Determine the [x, y] coordinate at the center of the cell enclosing the given text.  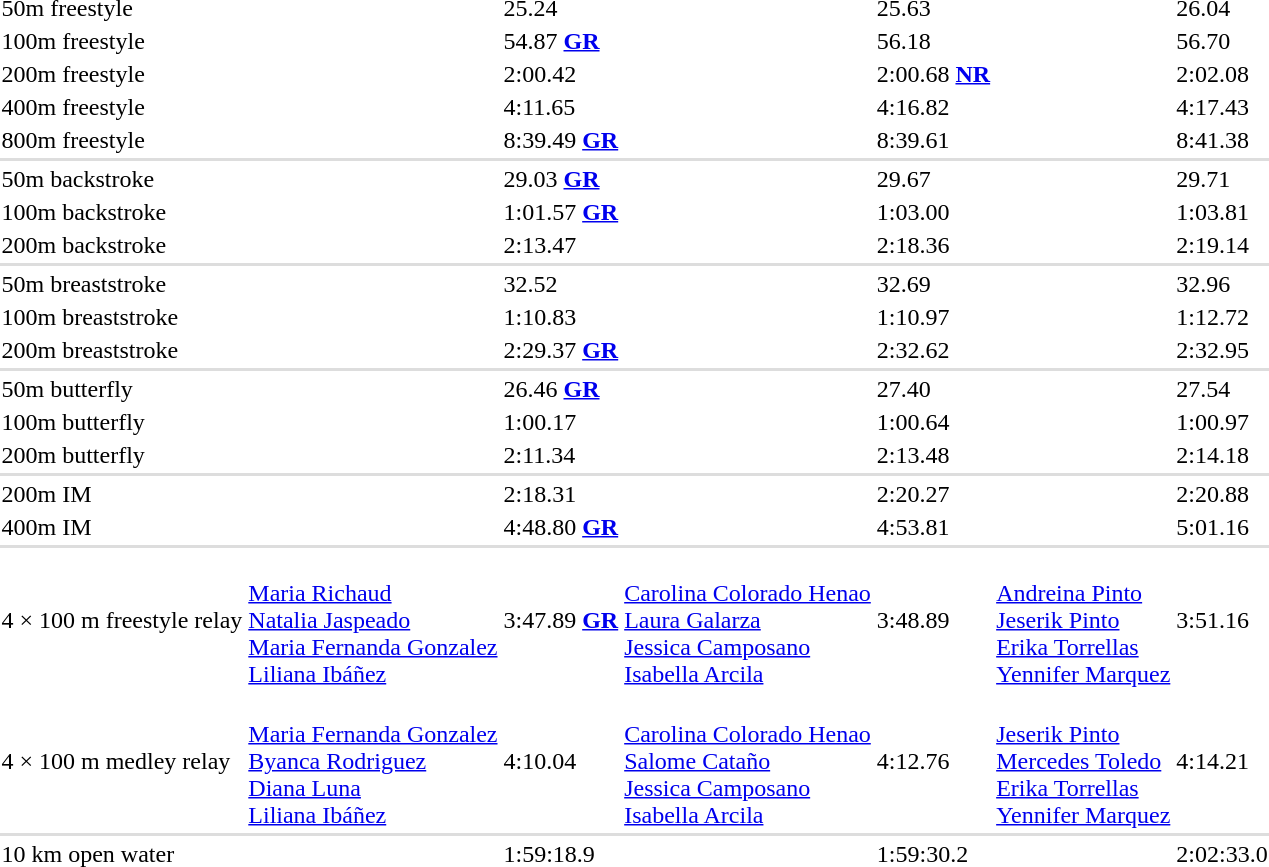
1:03.81 [1222, 212]
400m IM [122, 527]
1:03.00 [933, 212]
200m IM [122, 494]
2:20.27 [933, 494]
2:32.95 [1222, 350]
4 × 100 m freestyle relay [122, 620]
4:12.76 [933, 761]
2:00.42 [561, 74]
3:47.89 GR [561, 620]
200m freestyle [122, 74]
2:13.47 [561, 245]
2:02.08 [1222, 74]
50m backstroke [122, 179]
100m butterfly [122, 422]
26.46 GR [561, 389]
Carolina Colorado HenaoSalome CatañoJessica CamposanoIsabella Arcila [748, 761]
2:18.36 [933, 245]
Maria RichaudNatalia JaspeadoMaria Fernanda GonzalezLiliana Ibáñez [373, 620]
Andreina PintoJeserik PintoErika TorrellasYennifer Marquez [1084, 620]
Carolina Colorado HenaoLaura GalarzaJessica CamposanoIsabella Arcila [748, 620]
29.03 GR [561, 179]
1:01.57 GR [561, 212]
2:13.48 [933, 455]
3:48.89 [933, 620]
4 × 100 m medley relay [122, 761]
4:48.80 GR [561, 527]
8:39.61 [933, 140]
2:11.34 [561, 455]
4:10.04 [561, 761]
50m butterfly [122, 389]
4:11.65 [561, 107]
4:14.21 [1222, 761]
56.70 [1222, 41]
2:00.68 NR [933, 74]
27.54 [1222, 389]
1:10.97 [933, 317]
2:20.88 [1222, 494]
8:39.49 GR [561, 140]
56.18 [933, 41]
2:18.31 [561, 494]
32.52 [561, 284]
100m breaststroke [122, 317]
5:01.16 [1222, 527]
27.40 [933, 389]
32.69 [933, 284]
400m freestyle [122, 107]
200m butterfly [122, 455]
Jeserik PintoMercedes ToledoErika TorrellasYennifer Marquez [1084, 761]
200m backstroke [122, 245]
2:29.37 GR [561, 350]
1:00.64 [933, 422]
54.87 GR [561, 41]
800m freestyle [122, 140]
1:00.17 [561, 422]
1:10.83 [561, 317]
1:12.72 [1222, 317]
3:51.16 [1222, 620]
200m breaststroke [122, 350]
2:14.18 [1222, 455]
4:53.81 [933, 527]
8:41.38 [1222, 140]
4:17.43 [1222, 107]
32.96 [1222, 284]
100m backstroke [122, 212]
Maria Fernanda GonzalezByanca RodriguezDiana LunaLiliana Ibáñez [373, 761]
29.71 [1222, 179]
50m breaststroke [122, 284]
2:32.62 [933, 350]
29.67 [933, 179]
2:19.14 [1222, 245]
4:16.82 [933, 107]
100m freestyle [122, 41]
1:00.97 [1222, 422]
